From the cell containing the given text, extract its center point as (X, Y) coordinate. 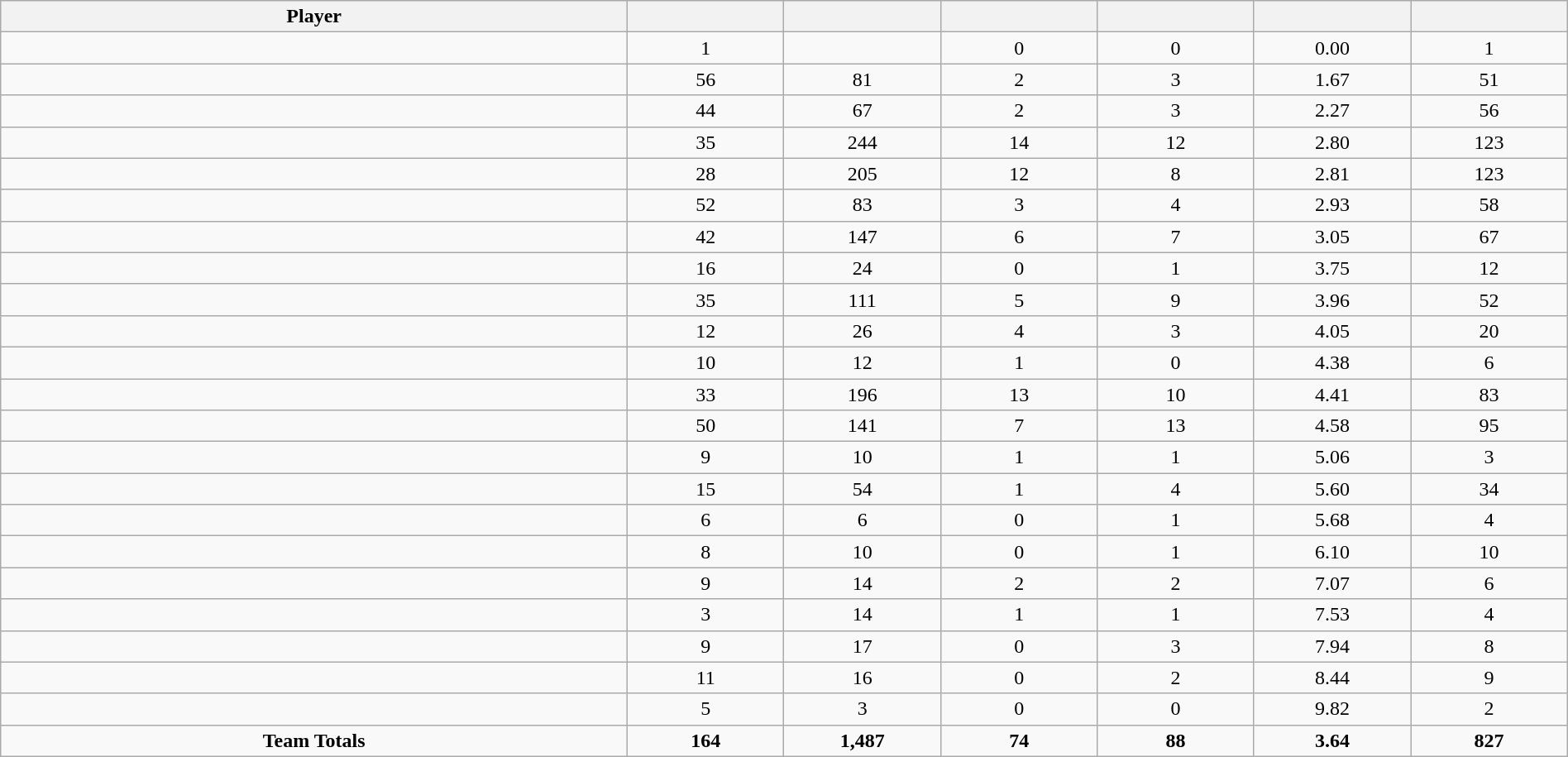
15 (706, 489)
2.81 (1331, 174)
28 (706, 174)
164 (706, 740)
244 (862, 142)
44 (706, 111)
34 (1489, 489)
17 (862, 646)
11 (706, 678)
58 (1489, 205)
4.38 (1331, 362)
Team Totals (314, 740)
3.64 (1331, 740)
Player (314, 17)
1,487 (862, 740)
4.05 (1331, 331)
4.41 (1331, 395)
141 (862, 426)
1.67 (1331, 79)
26 (862, 331)
8.44 (1331, 678)
7.07 (1331, 583)
42 (706, 237)
6.10 (1331, 552)
54 (862, 489)
827 (1489, 740)
24 (862, 268)
3.75 (1331, 268)
4.58 (1331, 426)
111 (862, 299)
95 (1489, 426)
147 (862, 237)
33 (706, 395)
0.00 (1331, 48)
9.82 (1331, 709)
50 (706, 426)
7.94 (1331, 646)
2.80 (1331, 142)
5.68 (1331, 520)
88 (1176, 740)
81 (862, 79)
20 (1489, 331)
2.93 (1331, 205)
5.60 (1331, 489)
5.06 (1331, 458)
196 (862, 395)
7.53 (1331, 615)
51 (1489, 79)
3.05 (1331, 237)
2.27 (1331, 111)
74 (1019, 740)
205 (862, 174)
3.96 (1331, 299)
